Pinpoint the cell where the given text exists, returning its [X, Y] midpoint coordinate. 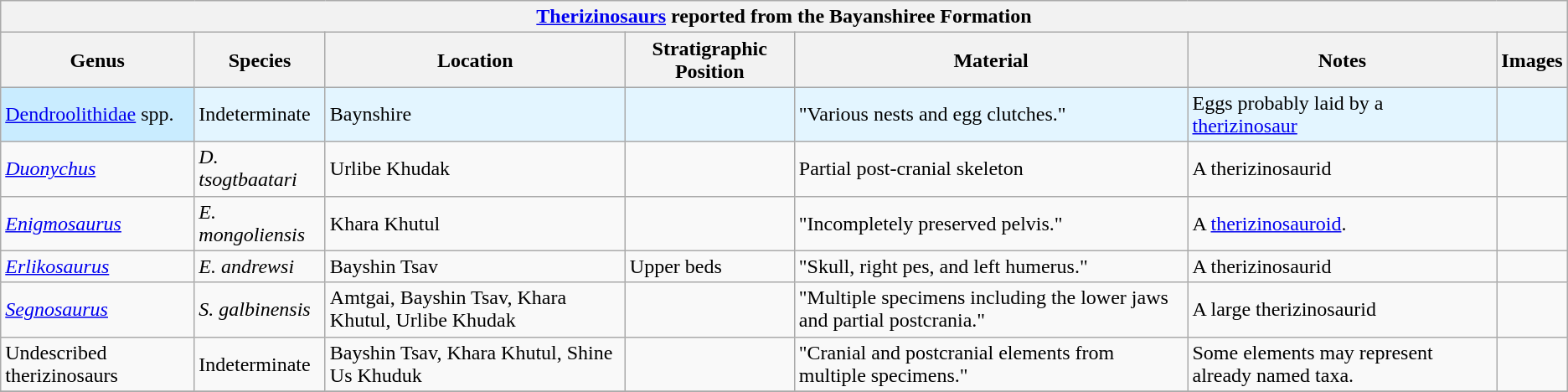
Eggs probably laid by a therizinosaur [1342, 114]
Bayshin Tsav [475, 266]
Material [991, 60]
Khara Khutul [475, 223]
A therizinosauroid. [1342, 223]
"Various nests and egg clutches." [991, 114]
Species [260, 60]
E. mongoliensis [260, 223]
S. galbinensis [260, 310]
Amtgai, Bayshin Tsav, Khara Khutul, Urlibe Khudak [475, 310]
Segnosaurus [97, 310]
Enigmosaurus [97, 223]
Partial post-cranial skeleton [991, 169]
D. tsogtbaatari [260, 169]
Baynshire [475, 114]
"Cranial and postcranial elements from multiple specimens." [991, 364]
Some elements may represent already named taxa. [1342, 364]
"Skull, right pes, and left humerus." [991, 266]
Duonychus [97, 169]
"Incompletely preserved pelvis." [991, 223]
E. andrewsi [260, 266]
Upper beds [709, 266]
Therizinosaurs reported from the Bayanshiree Formation [784, 17]
Genus [97, 60]
Images [1532, 60]
Stratigraphic Position [709, 60]
Bayshin Tsav, Khara Khutul, Shine Us Khuduk [475, 364]
Notes [1342, 60]
"Multiple specimens including the lower jaws and partial postcrania." [991, 310]
Dendroolithidae spp. [97, 114]
Erlikosaurus [97, 266]
Undescribed therizinosaurs [97, 364]
A large therizinosaurid [1342, 310]
Urlibe Khudak [475, 169]
Location [475, 60]
